Scan for the cell matching the given text and deliver its (x, y) coordinate at center. 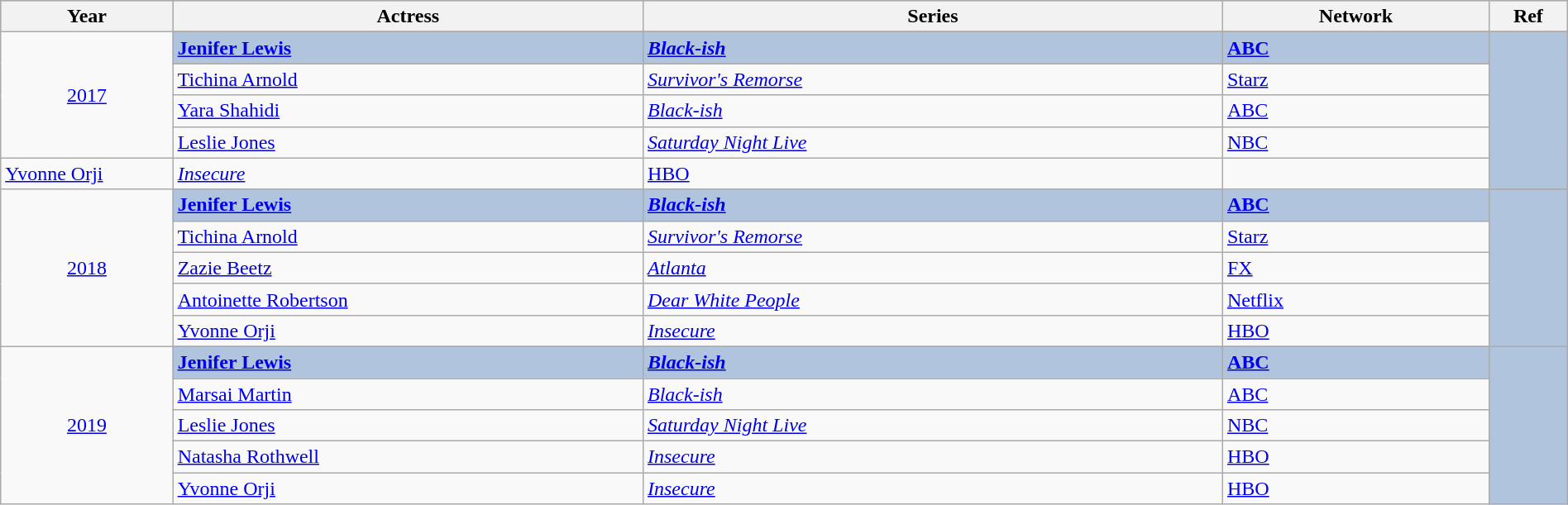
Antoinette Robertson (408, 299)
2017 (87, 95)
Marsai Martin (408, 394)
Ref (1528, 17)
Atlanta (933, 268)
Netflix (1355, 299)
Natasha Rothwell (408, 457)
Dear White People (933, 299)
Year (87, 17)
2018 (87, 268)
Yara Shahidi (408, 111)
Series (933, 17)
Zazie Beetz (408, 268)
2019 (87, 425)
Network (1355, 17)
Actress (408, 17)
FX (1355, 268)
